Search for the cell housing the specified text and yield its (x, y) center coordinate. 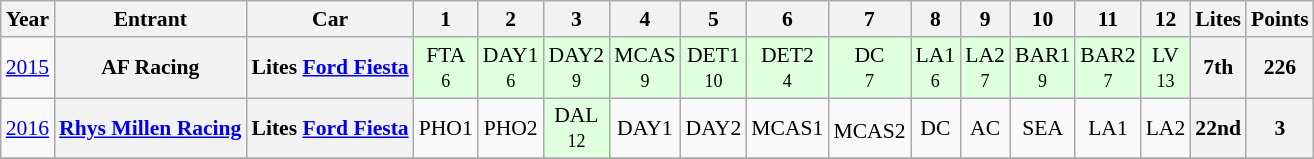
1 (446, 19)
2015 (28, 68)
5 (714, 19)
DET110 (714, 68)
PHO2 (511, 128)
Rhys Millen Racing (150, 128)
10 (1042, 19)
DAL12 (577, 128)
Year (28, 19)
FTA6 (446, 68)
Entrant (150, 19)
BAR27 (1108, 68)
2016 (28, 128)
MCAS9 (644, 68)
LV13 (1166, 68)
Lites (1218, 19)
DC7 (869, 68)
MCAS2 (869, 128)
12 (1166, 19)
PHO1 (446, 128)
2 (511, 19)
22nd (1218, 128)
DAY29 (577, 68)
7th (1218, 68)
DAY1 (644, 128)
LA2 (1166, 128)
MCAS1 (787, 128)
AF Racing (150, 68)
8 (936, 19)
SEA (1042, 128)
4 (644, 19)
7 (869, 19)
LA1 (1108, 128)
DAY2 (714, 128)
LA27 (985, 68)
Car (330, 19)
DAY16 (511, 68)
11 (1108, 19)
6 (787, 19)
BAR19 (1042, 68)
DET24 (787, 68)
DC (936, 128)
LA16 (936, 68)
AC (985, 128)
9 (985, 19)
Points (1280, 19)
226 (1280, 68)
